Locate the cell with the specified text and output its [x, y] center coordinate. 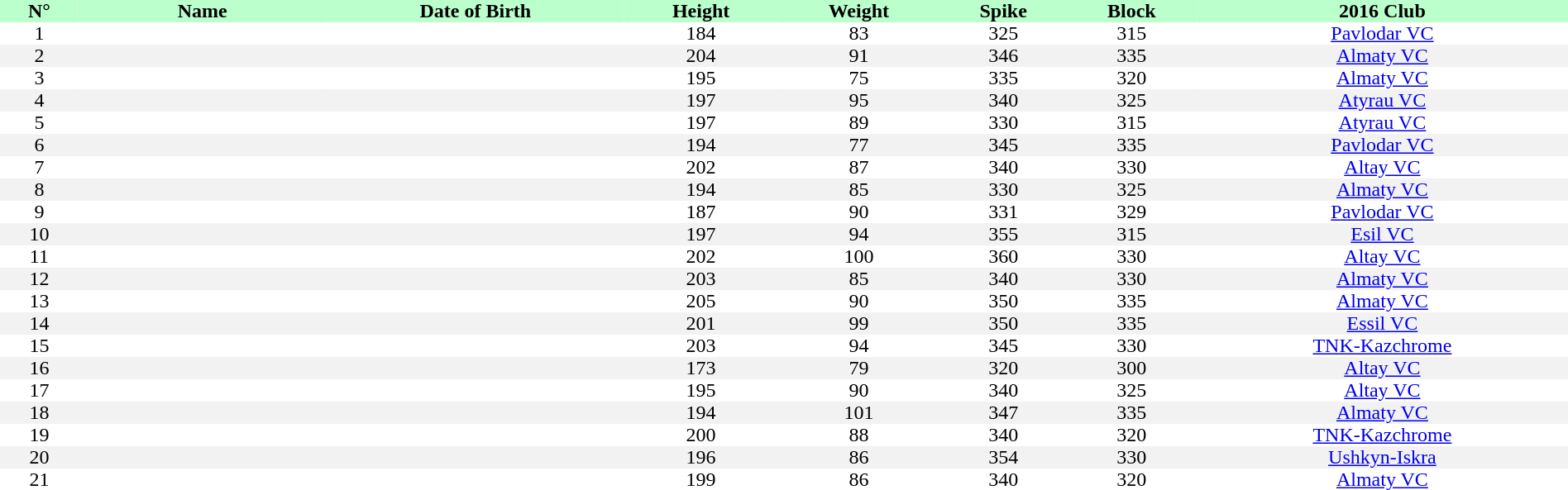
86 [858, 458]
79 [858, 369]
5 [40, 122]
99 [858, 324]
14 [40, 324]
355 [1002, 235]
16 [40, 369]
Weight [858, 12]
6 [40, 145]
173 [701, 369]
2016 Club [1383, 12]
89 [858, 122]
Height [701, 12]
88 [858, 435]
N° [40, 12]
201 [701, 324]
2 [40, 56]
4 [40, 101]
196 [701, 458]
300 [1131, 369]
Date of Birth [476, 12]
100 [858, 256]
347 [1002, 413]
8 [40, 190]
7 [40, 167]
19 [40, 435]
184 [701, 33]
18 [40, 413]
200 [701, 435]
354 [1002, 458]
10 [40, 235]
95 [858, 101]
13 [40, 301]
12 [40, 279]
1 [40, 33]
329 [1131, 212]
Esil VC [1383, 235]
9 [40, 212]
17 [40, 390]
15 [40, 345]
11 [40, 256]
101 [858, 413]
204 [701, 56]
360 [1002, 256]
205 [701, 301]
331 [1002, 212]
75 [858, 78]
3 [40, 78]
77 [858, 145]
Block [1131, 12]
346 [1002, 56]
Ushkyn-Iskra [1383, 458]
83 [858, 33]
91 [858, 56]
87 [858, 167]
Name [203, 12]
187 [701, 212]
Spike [1002, 12]
Essil VC [1383, 324]
20 [40, 458]
